Output the [x, y] coordinate of the center of the cell containing the given text.  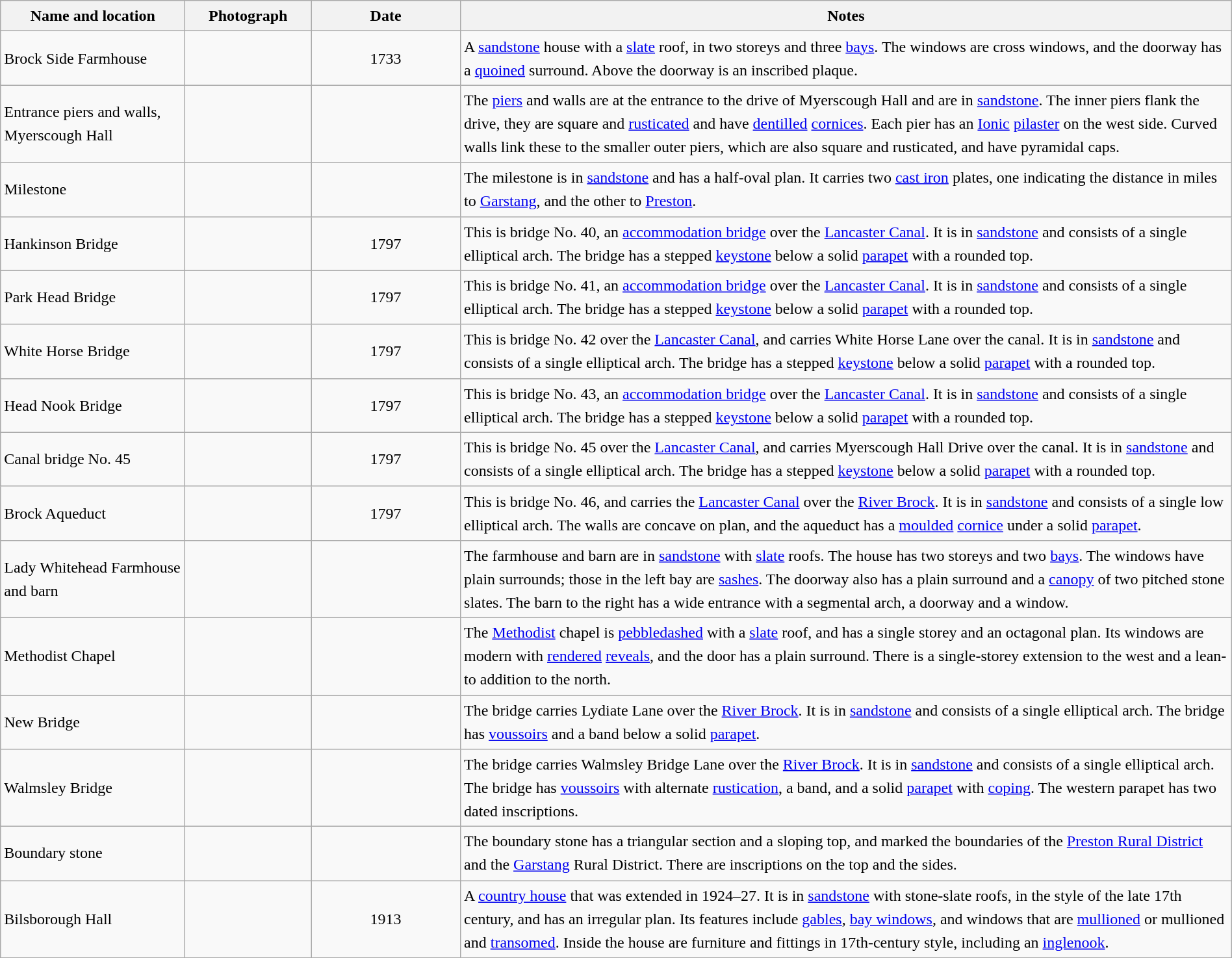
Photograph [248, 16]
Hankinson Bridge [93, 243]
Walmsley Bridge [93, 788]
Methodist Chapel [93, 656]
Date [386, 16]
Entrance piers and walls,Myerscough Hall [93, 123]
Milestone [93, 190]
1913 [386, 919]
Notes [846, 16]
Brock Side Farmhouse [93, 58]
Head Nook Bridge [93, 406]
Park Head Bridge [93, 298]
Bilsborough Hall [93, 919]
Name and location [93, 16]
Canal bridge No. 45 [93, 459]
Boundary stone [93, 854]
1733 [386, 58]
Brock Aqueduct [93, 513]
New Bridge [93, 723]
Lady Whitehead Farmhouse and barn [93, 578]
White Horse Bridge [93, 351]
